Determine the [X, Y] coordinate at the center of the cell enclosing the given text.  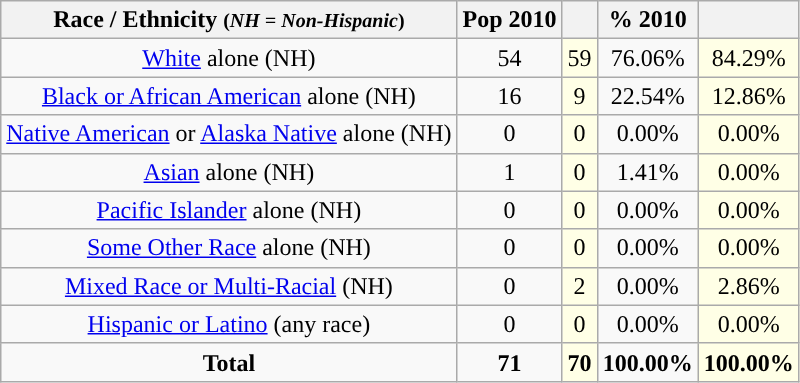
71 [510, 362]
16 [510, 96]
22.54% [648, 96]
1 [510, 172]
2 [580, 286]
Hispanic or Latino (any race) [229, 324]
Total [229, 362]
% 2010 [648, 20]
Pop 2010 [510, 20]
White alone (NH) [229, 58]
76.06% [648, 58]
2.86% [748, 286]
9 [580, 96]
Asian alone (NH) [229, 172]
Pacific Islander alone (NH) [229, 210]
12.86% [748, 96]
Mixed Race or Multi-Racial (NH) [229, 286]
70 [580, 362]
84.29% [748, 58]
Native American or Alaska Native alone (NH) [229, 134]
Race / Ethnicity (NH = Non-Hispanic) [229, 20]
Black or African American alone (NH) [229, 96]
59 [580, 58]
Some Other Race alone (NH) [229, 248]
54 [510, 58]
1.41% [648, 172]
